Output the (x, y) coordinate of the center of the cell containing the given text.  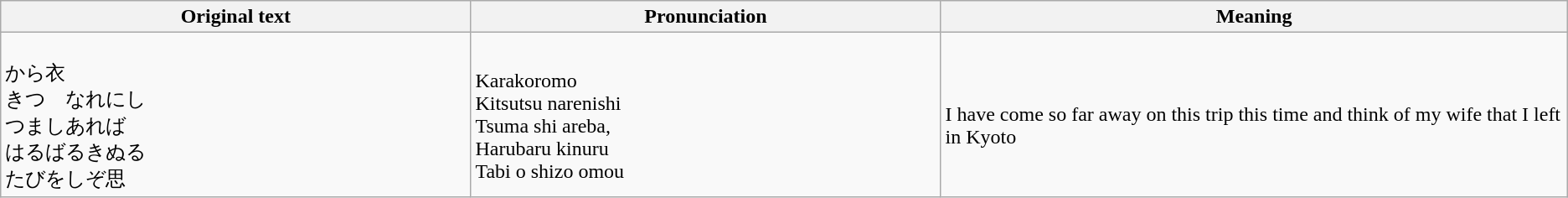
から衣きつゝなれにしつましあればはるばるきぬるたびをしぞ思 (236, 115)
Pronunciation (705, 17)
I have come so far away on this trip this time and think of my wife that I left in Kyoto (1254, 115)
Meaning (1254, 17)
Original text (236, 17)
KarakoromoKitsutsu narenishiTsuma shi areba,Harubaru kinuruTabi o shizo omou (705, 115)
